Determine the [x, y] coordinate at the center of the cell enclosing the given text.  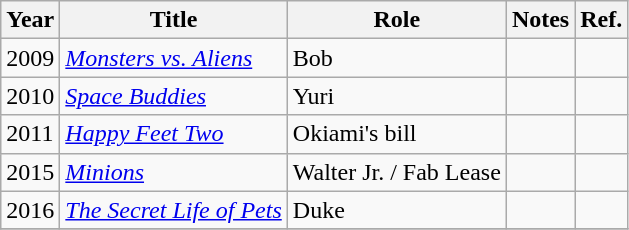
Ref. [602, 20]
The Secret Life of Pets [174, 210]
2016 [30, 210]
Bob [396, 58]
Okiami's bill [396, 134]
Duke [396, 210]
Notes [540, 20]
Monsters vs. Aliens [174, 58]
2015 [30, 172]
2010 [30, 96]
Yuri [396, 96]
Walter Jr. / Fab Lease [396, 172]
Minions [174, 172]
2009 [30, 58]
Title [174, 20]
Space Buddies [174, 96]
Year [30, 20]
Role [396, 20]
Happy Feet Two [174, 134]
2011 [30, 134]
